Detect which cell encompasses the target text, then output its [X, Y] center coordinate. 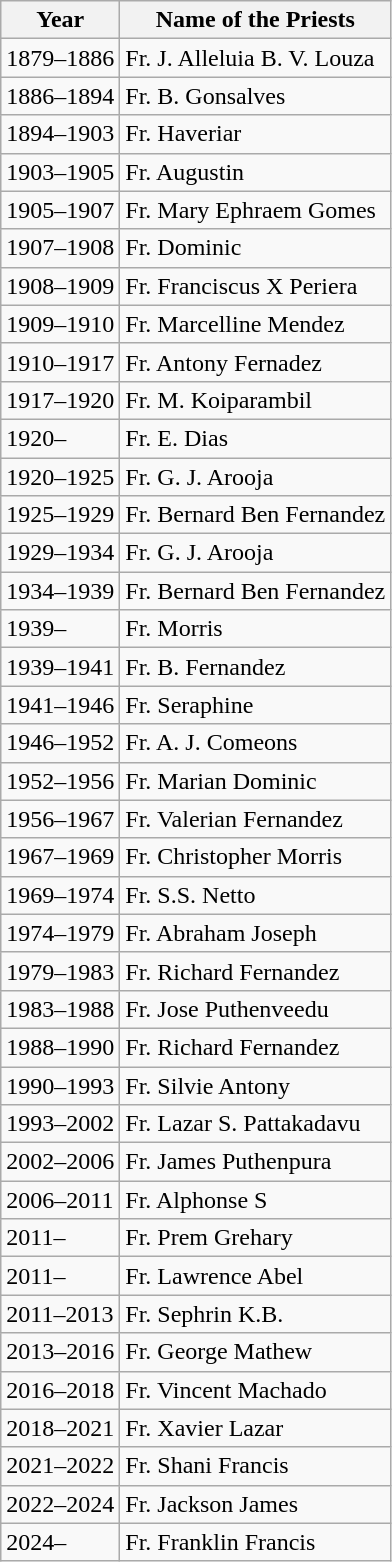
Fr. Abraham Joseph [256, 933]
Fr. B. Gonsalves [256, 96]
1905–1907 [60, 210]
Fr. Haveriar [256, 134]
2021–2022 [60, 1466]
1990–1993 [60, 1085]
1894–1903 [60, 134]
Fr. Jose Puthenveedu [256, 1009]
Fr. Antony Fernadez [256, 362]
Fr. A. J. Comeons [256, 743]
Fr. Vincent Machado [256, 1390]
1979–1983 [60, 971]
1886–1894 [60, 96]
Fr. S.S. Netto [256, 895]
1929–1934 [60, 553]
Fr. Jackson James [256, 1504]
Fr. Franciscus X Periera [256, 286]
Fr. Franklin Francis [256, 1542]
Fr. James Puthenpura [256, 1162]
Fr. Silvie Antony [256, 1085]
Fr. J. Alleluia B. V. Louza [256, 58]
1969–1974 [60, 895]
Fr. Christopher Morris [256, 857]
1879–1886 [60, 58]
2006–2011 [60, 1200]
1920–1925 [60, 477]
2018–2021 [60, 1428]
1952–1956 [60, 781]
1934–1939 [60, 591]
Fr. Shani Francis [256, 1466]
1988–1990 [60, 1047]
Fr. Lazar S. Pattakadavu [256, 1124]
Fr. Alphonse S [256, 1200]
2024– [60, 1542]
1946–1952 [60, 743]
1967–1969 [60, 857]
Fr. B. Fernandez [256, 667]
Fr. Seraphine [256, 705]
1939–1941 [60, 667]
1920– [60, 438]
Fr. George Mathew [256, 1352]
Fr. Morris [256, 629]
1908–1909 [60, 286]
2013–2016 [60, 1352]
1907–1908 [60, 248]
2016–2018 [60, 1390]
2002–2006 [60, 1162]
Fr. Mary Ephraem Gomes [256, 210]
Fr. Augustin [256, 172]
2011–2013 [60, 1314]
1993–2002 [60, 1124]
1903–1905 [60, 172]
Name of the Priests [256, 20]
Fr. Dominic [256, 248]
1925–1929 [60, 515]
Fr. M. Koiparambil [256, 400]
1941–1946 [60, 705]
Fr. Valerian Fernandez [256, 819]
1909–1910 [60, 324]
1917–1920 [60, 400]
Fr. E. Dias [256, 438]
Fr. Sephrin K.B. [256, 1314]
Fr. Prem Grehary [256, 1238]
1974–1979 [60, 933]
Fr. Lawrence Abel [256, 1276]
1956–1967 [60, 819]
Fr. Marian Dominic [256, 781]
1983–1988 [60, 1009]
Fr. Xavier Lazar [256, 1428]
Year [60, 20]
1939– [60, 629]
2022–2024 [60, 1504]
Fr. Marcelline Mendez [256, 324]
1910–1917 [60, 362]
